Find where the given text appears and provide that cell's center as [X, Y] coordinate. 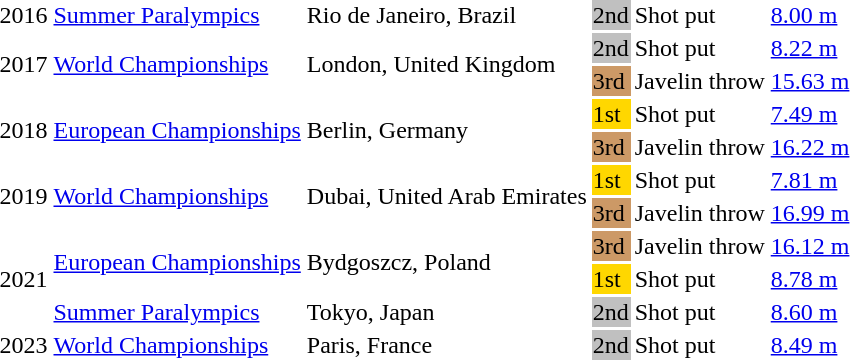
Bydgoszcz, Poland [446, 262]
Paris, France [446, 345]
London, United Kingdom [446, 64]
Rio de Janeiro, Brazil [446, 15]
Dubai, United Arab Emirates [446, 196]
Tokyo, Japan [446, 312]
Berlin, Germany [446, 130]
